Detect which cell encompasses the target text, then output its [X, Y] center coordinate. 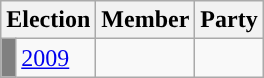
2009 [56, 58]
Party [229, 20]
Election [48, 20]
Member [146, 20]
